Pinpoint the cell where the given text exists, returning its (x, y) midpoint coordinate. 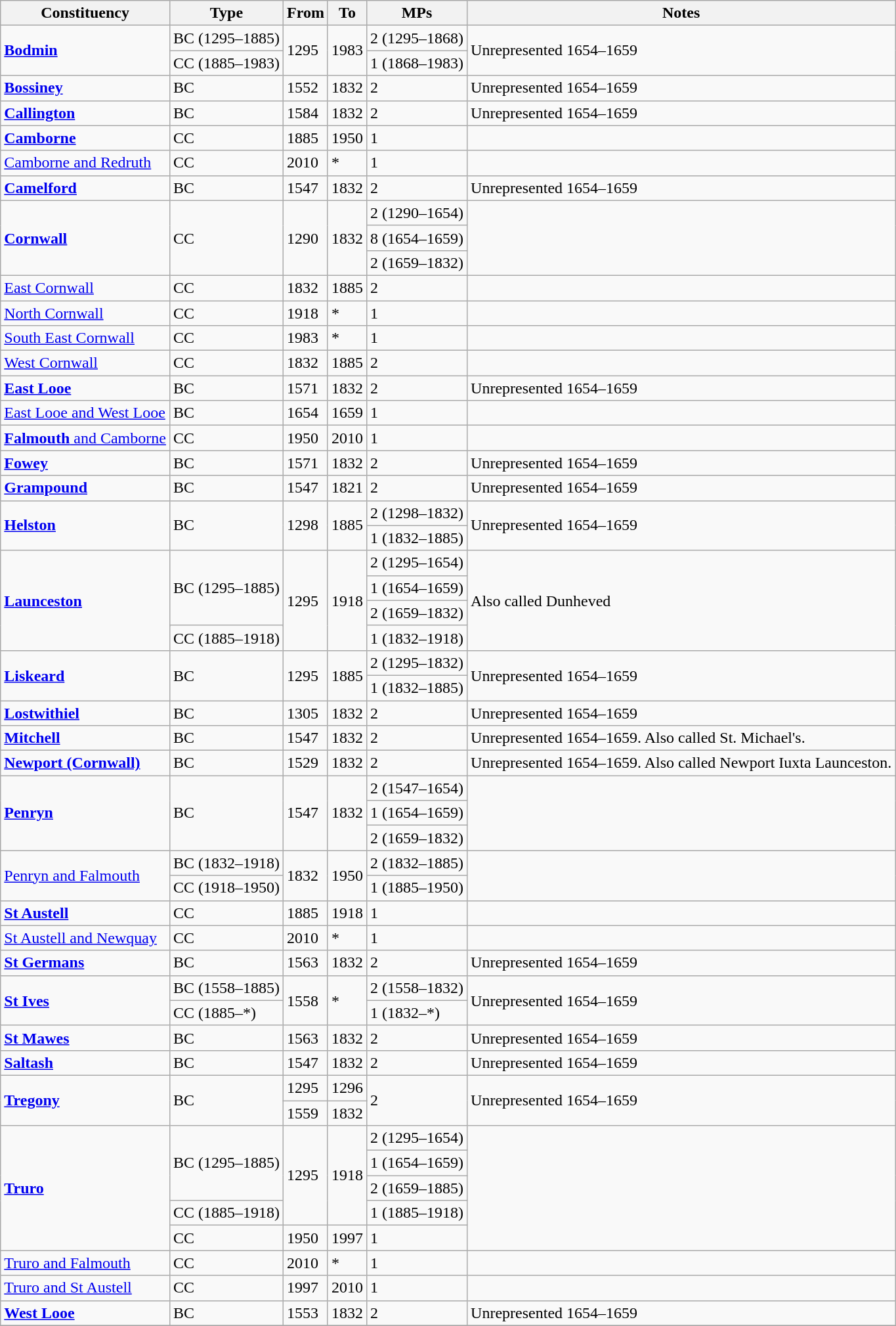
Falmouth and Camborne (85, 438)
Cornwall (85, 238)
East Cornwall (85, 288)
St Germans (85, 963)
MPs (417, 13)
Notes (681, 13)
2 (1290–1654) (417, 213)
West Cornwall (85, 363)
Penryn (85, 813)
2 (1547–1654) (417, 788)
South East Cornwall (85, 338)
2 (1659–1885) (417, 1188)
Unrepresented 1654–1659. Also called St. Michael's. (681, 738)
East Looe (85, 388)
Unrepresented 1654–1659. Also called Newport Iuxta Launceston. (681, 763)
1654 (306, 413)
1290 (306, 238)
Penryn and Falmouth (85, 875)
Helston (85, 525)
Launceston (85, 600)
CC (1885–1983) (226, 63)
1305 (306, 713)
1559 (306, 1113)
2 (1295–1832) (417, 663)
West Looe (85, 1313)
St Mawes (85, 1038)
Newport (Cornwall) (85, 763)
Liskeard (85, 675)
Fowey (85, 463)
East Looe and West Looe (85, 413)
1 (1832–1918) (417, 638)
Constituency (85, 13)
St Austell (85, 913)
Tregony (85, 1100)
1 (1885–1950) (417, 888)
Grampound (85, 488)
2 (1298–1832) (417, 513)
1558 (306, 1000)
BC (1558–1885) (226, 988)
2 (1295–1868) (417, 38)
2 (1832–1885) (417, 863)
2 (1558–1832) (417, 988)
1296 (347, 1088)
1584 (306, 113)
Truro and St Austell (85, 1288)
1553 (306, 1313)
BC (1832–1918) (226, 863)
8 (1654–1659) (417, 238)
Type (226, 13)
Camborne and Redruth (85, 163)
Bossiney (85, 88)
Truro and Falmouth (85, 1263)
Camelford (85, 188)
Lostwithiel (85, 713)
Also called Dunheved (681, 600)
1298 (306, 525)
1821 (347, 488)
1 (1868–1983) (417, 63)
Camborne (85, 138)
Truro (85, 1188)
Callington (85, 113)
1659 (347, 413)
1 (1832–*) (417, 1013)
North Cornwall (85, 313)
From (306, 13)
St Ives (85, 1000)
1529 (306, 763)
To (347, 13)
CC (1885–*) (226, 1013)
1552 (306, 88)
Bodmin (85, 51)
1 (1885–1918) (417, 1213)
Saltash (85, 1063)
CC (1918–1950) (226, 888)
Mitchell (85, 738)
St Austell and Newquay (85, 938)
